From the cell containing the given text, extract its center point as [X, Y] coordinate. 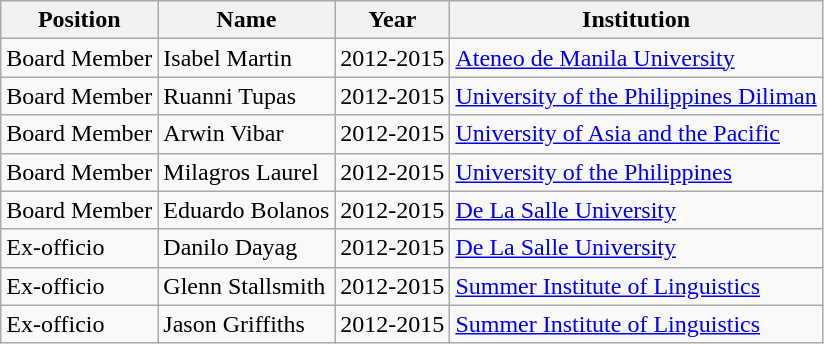
Isabel Martin [246, 58]
Year [392, 20]
Arwin Vibar [246, 134]
Name [246, 20]
Institution [636, 20]
University of the Philippines Diliman [636, 96]
Ruanni Tupas [246, 96]
Glenn Stallsmith [246, 286]
University of Asia and the Pacific [636, 134]
Milagros Laurel [246, 172]
University of the Philippines [636, 172]
Position [80, 20]
Danilo Dayag [246, 248]
Eduardo Bolanos [246, 210]
Ateneo de Manila University [636, 58]
Jason Griffiths [246, 324]
